Scan for the cell matching the given text and deliver its [x, y] coordinate at center. 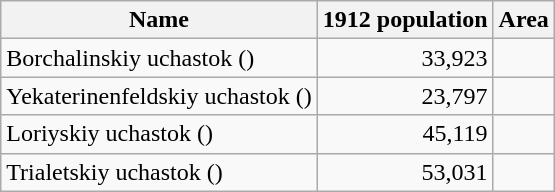
1912 population [405, 20]
23,797 [405, 96]
33,923 [405, 58]
Borchalinskiy uchastok () [160, 58]
53,031 [405, 172]
45,119 [405, 134]
Name [160, 20]
Loriyskiy uchastok () [160, 134]
Yekaterinenfeldskiy uchastok () [160, 96]
Area [524, 20]
Trialetskiy uchastok () [160, 172]
